Find where the given text appears and provide that cell's center as [x, y] coordinate. 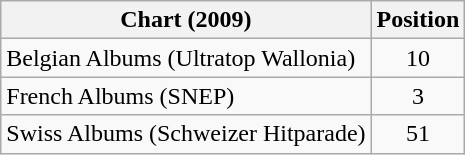
Swiss Albums (Schweizer Hitparade) [186, 134]
Belgian Albums (Ultratop Wallonia) [186, 58]
French Albums (SNEP) [186, 96]
3 [418, 96]
Position [418, 20]
51 [418, 134]
10 [418, 58]
Chart (2009) [186, 20]
